Extract the [X, Y] coordinate from the center of the cell holding the provided text.  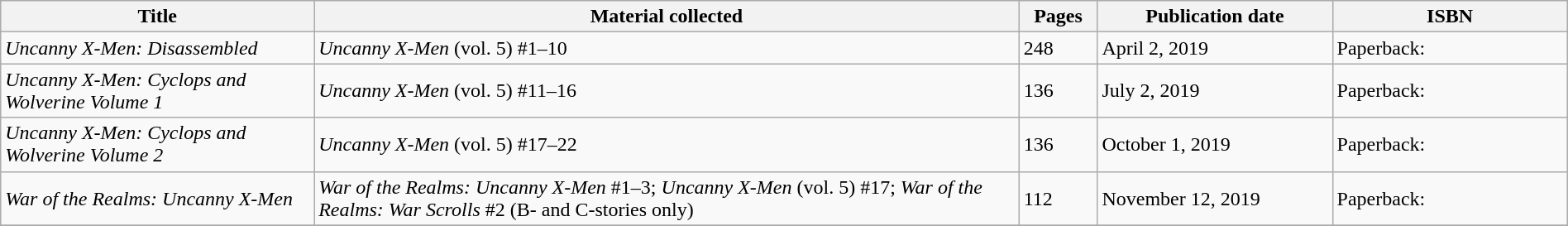
July 2, 2019 [1215, 91]
Material collected [667, 17]
Uncanny X-Men: Disassembled [157, 48]
112 [1059, 199]
War of the Realms: Uncanny X-Men #1–3; Uncanny X-Men (vol. 5) #17; War of the Realms: War Scrolls #2 (B- and C-stories only) [667, 199]
Uncanny X-Men: Cyclops and Wolverine Volume 1 [157, 91]
Uncanny X-Men (vol. 5) #11–16 [667, 91]
Title [157, 17]
November 12, 2019 [1215, 199]
Pages [1059, 17]
ISBN [1450, 17]
Publication date [1215, 17]
October 1, 2019 [1215, 144]
Uncanny X-Men: Cyclops and Wolverine Volume 2 [157, 144]
War of the Realms: Uncanny X-Men [157, 199]
Uncanny X-Men (vol. 5) #17–22 [667, 144]
248 [1059, 48]
April 2, 2019 [1215, 48]
Uncanny X-Men (vol. 5) #1–10 [667, 48]
